Find where the given text appears and provide that cell's center as [x, y] coordinate. 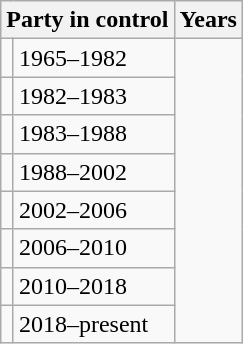
2002–2006 [94, 210]
2018–present [94, 324]
Party in control [88, 20]
1988–2002 [94, 172]
2010–2018 [94, 286]
2006–2010 [94, 248]
1983–1988 [94, 134]
1965–1982 [94, 58]
1982–1983 [94, 96]
Years [208, 20]
